Locate the cell with the specified text and output its (X, Y) center coordinate. 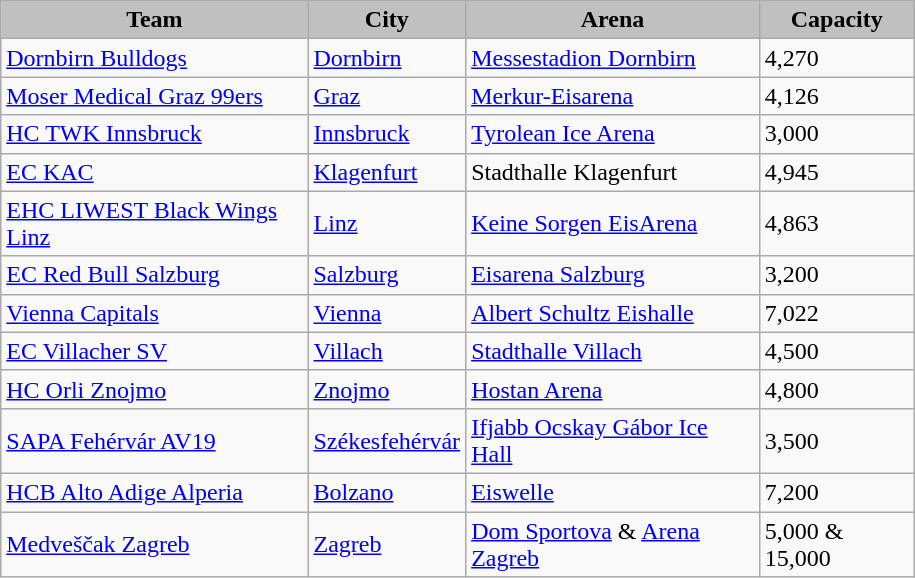
Vienna Capitals (154, 313)
Dom Sportova & Arena Zagreb (613, 544)
Bolzano (387, 492)
HC Orli Znojmo (154, 389)
SAPA Fehérvár AV19 (154, 440)
Arena (613, 20)
3,500 (836, 440)
Székesfehérvár (387, 440)
Villach (387, 351)
Vienna (387, 313)
EC KAC (154, 172)
Linz (387, 224)
Eiswelle (613, 492)
EC Red Bull Salzburg (154, 275)
HC TWK Innsbruck (154, 134)
Stadthalle Villach (613, 351)
Albert Schultz Eishalle (613, 313)
3,000 (836, 134)
Salzburg (387, 275)
Messestadion Dornbirn (613, 58)
4,500 (836, 351)
Medveščak Zagreb (154, 544)
Tyrolean Ice Arena (613, 134)
EC Villacher SV (154, 351)
Innsbruck (387, 134)
Ifjabb Ocskay Gábor Ice Hall (613, 440)
4,863 (836, 224)
5,000 & 15,000 (836, 544)
Hostan Arena (613, 389)
4,126 (836, 96)
3,200 (836, 275)
Team (154, 20)
City (387, 20)
Keine Sorgen EisArena (613, 224)
7,022 (836, 313)
Klagenfurt (387, 172)
Dornbirn (387, 58)
4,270 (836, 58)
4,800 (836, 389)
4,945 (836, 172)
Dornbirn Bulldogs (154, 58)
HCB Alto Adige Alperia (154, 492)
Merkur-Eisarena (613, 96)
7,200 (836, 492)
Stadthalle Klagenfurt (613, 172)
Moser Medical Graz 99ers (154, 96)
Eisarena Salzburg (613, 275)
Graz (387, 96)
Znojmo (387, 389)
Capacity (836, 20)
EHC LIWEST Black Wings Linz (154, 224)
Zagreb (387, 544)
